Return the (X, Y) coordinate for the center point of the cell that contains the specified text.  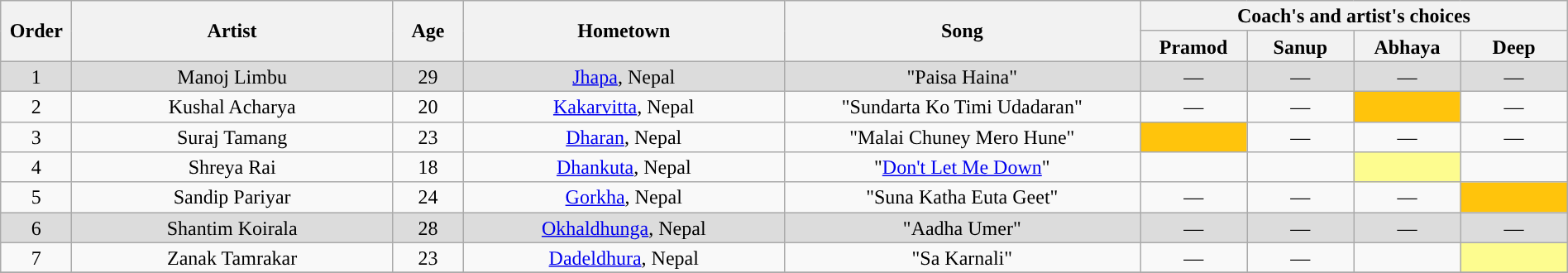
"Aadha Umer" (963, 228)
"Paisa Haina" (963, 76)
18 (428, 167)
Age (428, 31)
28 (428, 228)
Gorkha, Nepal (624, 197)
Pramod (1194, 46)
Shreya Rai (232, 167)
Shantim Koirala (232, 228)
29 (428, 76)
1 (36, 76)
5 (36, 197)
Jhapa, Nepal (624, 76)
6 (36, 228)
Hometown (624, 31)
Okhaldhunga, Nepal (624, 228)
"Sa Karnali" (963, 258)
7 (36, 258)
"Sundarta Ko Timi Udadaran" (963, 106)
"Suna Katha Euta Geet" (963, 197)
Coach's and artist's choices (1355, 17)
Suraj Tamang (232, 137)
"Malai Chuney Mero Hune" (963, 137)
Manoj Limbu (232, 76)
Dadeldhura, Nepal (624, 258)
Kushal Acharya (232, 106)
Kakarvitta, Nepal (624, 106)
Sandip Pariyar (232, 197)
Zanak Tamrakar (232, 258)
Order (36, 31)
24 (428, 197)
20 (428, 106)
Dhankuta, Nepal (624, 167)
3 (36, 137)
Sanup (1300, 46)
"Don't Let Me Down" (963, 167)
Dharan, Nepal (624, 137)
Deep (1513, 46)
Abhaya (1408, 46)
2 (36, 106)
Artist (232, 31)
4 (36, 167)
Song (963, 31)
